Identify which cell holds the provided text, then report its [x, y] central coordinate. 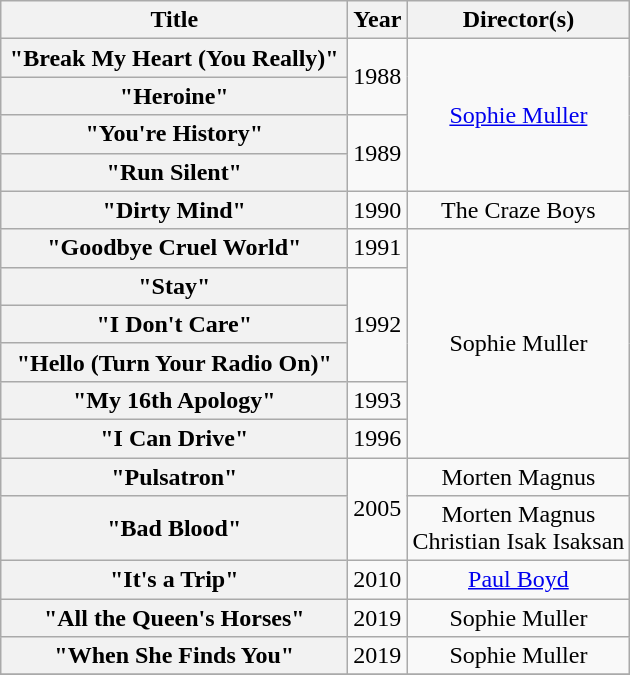
"Bad Blood" [174, 528]
The Craze Boys [518, 210]
2005 [378, 510]
"It's a Trip" [174, 580]
"Stay" [174, 286]
Title [174, 20]
"I Don't Care" [174, 324]
"Dirty Mind" [174, 210]
"Hello (Turn Your Radio On)" [174, 362]
1993 [378, 400]
1992 [378, 324]
1990 [378, 210]
"I Can Drive" [174, 438]
1989 [378, 153]
Morten MagnusChristian Isak Isaksan [518, 528]
"Run Silent" [174, 172]
Year [378, 20]
Director(s) [518, 20]
"Pulsatron" [174, 477]
"All the Queen's Horses" [174, 618]
1991 [378, 248]
2010 [378, 580]
Paul Boyd [518, 580]
"My 16th Apology" [174, 400]
"Heroine" [174, 96]
1988 [378, 77]
"When She Finds You" [174, 656]
"Goodbye Cruel World" [174, 248]
"Break My Heart (You Really)" [174, 58]
Morten Magnus [518, 477]
1996 [378, 438]
"You're History" [174, 134]
